Locate the cell with the specified text and output its (X, Y) center coordinate. 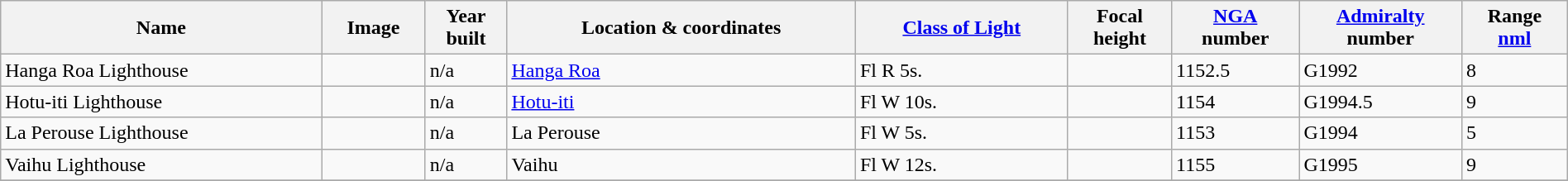
1152.5 (1236, 70)
Vaihu (681, 164)
G1994 (1381, 133)
Hanga Roa (681, 70)
1153 (1236, 133)
5 (1515, 133)
NGAnumber (1236, 28)
Location & coordinates (681, 28)
Focalheight (1120, 28)
Hanga Roa Lighthouse (161, 70)
Yearbuilt (466, 28)
Fl R 5s. (961, 70)
Vaihu Lighthouse (161, 164)
La Perouse (681, 133)
La Perouse Lighthouse (161, 133)
1154 (1236, 102)
1155 (1236, 164)
Fl W 5s. (961, 133)
Rangenml (1515, 28)
8 (1515, 70)
Fl W 12s. (961, 164)
G1995 (1381, 164)
Hotu-iti Lighthouse (161, 102)
Image (374, 28)
Class of Light (961, 28)
Admiraltynumber (1381, 28)
Fl W 10s. (961, 102)
G1994.5 (1381, 102)
Name (161, 28)
G1992 (1381, 70)
Hotu-iti (681, 102)
